Capture the cell that displays the provided text and extract its [X, Y] central coordinate. 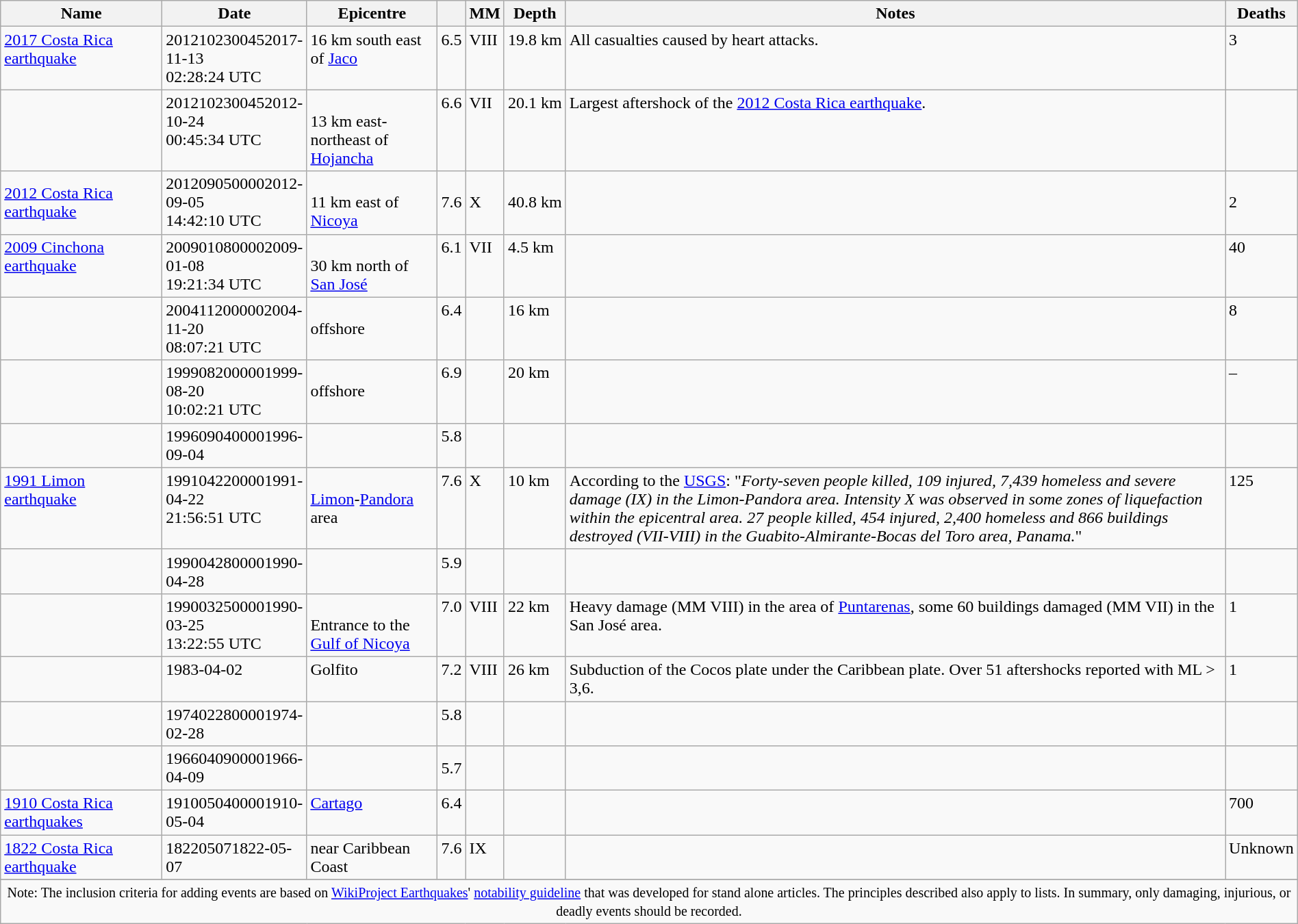
2004112000002004-11-2008:07:21 UTC [234, 329]
2012090500002012-09-0514:42:10 UTC [234, 203]
1910 Costa Rica earthquakes [81, 813]
Entrance to the Gulf of Nicoya [372, 625]
Epicentre [372, 14]
Subduction of the Cocos plate under the Caribbean plate. Over 51 aftershocks reported with ML > 3,6. [895, 679]
7.0 [452, 625]
5.9 [452, 571]
2012102300452017-11-1302:28:24 UTC [234, 58]
1974022800001974-02-28 [234, 723]
2012 Costa Rica earthquake [81, 203]
22 km [535, 625]
2012102300452012-10-2400:45:34 UTC [234, 130]
1996090400001996-09-04 [234, 445]
Deaths [1262, 14]
1990042800001990-04-28 [234, 571]
5.7 [452, 768]
7.2 [452, 679]
1991042200001991-04-2221:56:51 UTC [234, 508]
2009010800002009-01-0819:21:34 UTC [234, 266]
1822 Costa Rica earthquake [81, 857]
1983-04-02 [234, 679]
Cartago [372, 813]
near Caribbean Coast [372, 857]
6.5 [452, 58]
13 km east-northeast of Hojancha [372, 130]
1991 Limon earthquake [81, 508]
Date [234, 14]
8 [1262, 329]
– [1262, 392]
6.6 [452, 130]
2017 Costa Rica earthquake [81, 58]
40 [1262, 266]
182205071822-05-07 [234, 857]
Heavy damage (MM VIII) in the area of Puntarenas, some 60 buildings damaged (MM VII) in the San José area. [895, 625]
26 km [535, 679]
125 [1262, 508]
20.1 km [535, 130]
IX [485, 857]
11 km east of Nicoya [372, 203]
Unknown [1262, 857]
Name [81, 14]
16 km [535, 329]
Largest aftershock of the 2012 Costa Rica earthquake. [895, 130]
2009 Cinchona earthquake [81, 266]
3 [1262, 58]
1990032500001990-03-2513:22:55 UTC [234, 625]
30 km north of San José [372, 266]
MM [485, 14]
20 km [535, 392]
2 [1262, 203]
40.8 km [535, 203]
6.9 [452, 392]
1999082000001999-08-2010:02:21 UTC [234, 392]
Limon-Pandora area [372, 508]
19.8 km [535, 58]
Notes [895, 14]
10 km [535, 508]
Golfito [372, 679]
6.1 [452, 266]
16 km south east of Jaco [372, 58]
1910050400001910-05-04 [234, 813]
700 [1262, 813]
All casualties caused by heart attacks. [895, 58]
1966040900001966-04-09 [234, 768]
Depth [535, 14]
4.5 km [535, 266]
